Extract the (X, Y) coordinate from the center of the cell holding the provided text.  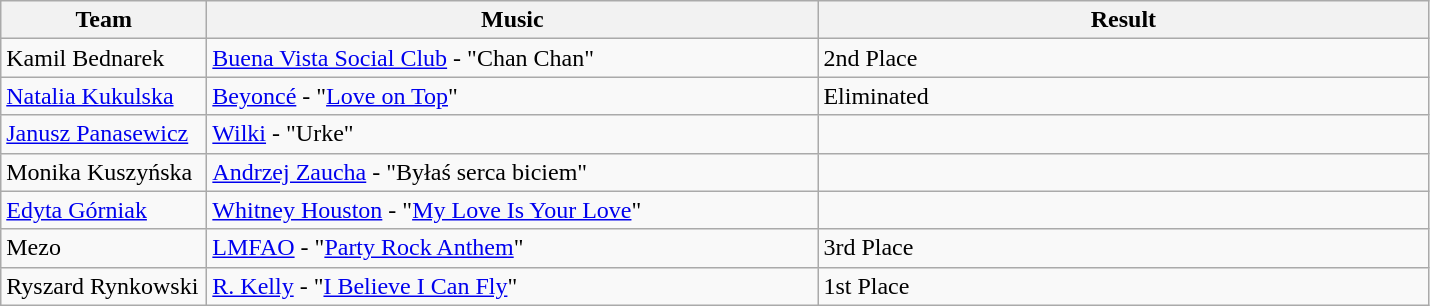
R. Kelly - "I Believe I Can Fly" (512, 286)
Beyoncé - "Love on Top" (512, 96)
3rd Place (1124, 248)
Wilki - "Urke" (512, 134)
2nd Place (1124, 58)
Team (104, 20)
Whitney Houston - "My Love Is Your Love" (512, 210)
Eliminated (1124, 96)
1st Place (1124, 286)
Natalia Kukulska (104, 96)
Result (1124, 20)
Kamil Bednarek (104, 58)
Andrzej Zaucha - "Byłaś serca biciem" (512, 172)
LMFAO - "Party Rock Anthem" (512, 248)
Edyta Górniak (104, 210)
Buena Vista Social Club - "Chan Chan" (512, 58)
Janusz Panasewicz (104, 134)
Ryszard Rynkowski (104, 286)
Music (512, 20)
Mezo (104, 248)
Monika Kuszyńska (104, 172)
